Detect which cell encompasses the target text, then output its [x, y] center coordinate. 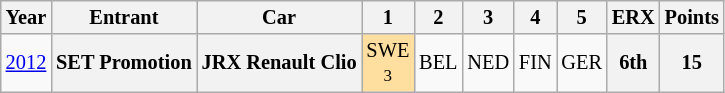
FIN [536, 63]
SET Promotion [124, 63]
NED [488, 63]
4 [536, 17]
3 [488, 17]
2012 [26, 63]
JRX Renault Clio [280, 63]
6th [634, 63]
2 [438, 17]
5 [581, 17]
15 [692, 63]
Car [280, 17]
ERX [634, 17]
SWE3 [388, 63]
1 [388, 17]
Points [692, 17]
Year [26, 17]
Entrant [124, 17]
GER [581, 63]
BEL [438, 63]
